Determine the [X, Y] coordinate at the center of the cell enclosing the given text.  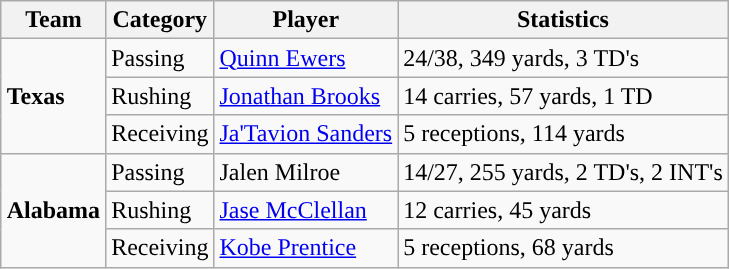
Ja'Tavion Sanders [306, 134]
5 receptions, 68 yards [564, 248]
Texas [53, 96]
Kobe Prentice [306, 248]
Jase McClellan [306, 210]
12 carries, 45 yards [564, 210]
5 receptions, 114 yards [564, 134]
Statistics [564, 20]
Jonathan Brooks [306, 96]
14/27, 255 yards, 2 TD's, 2 INT's [564, 172]
Quinn Ewers [306, 58]
Category [160, 20]
Team [53, 20]
24/38, 349 yards, 3 TD's [564, 58]
Player [306, 20]
14 carries, 57 yards, 1 TD [564, 96]
Alabama [53, 210]
Jalen Milroe [306, 172]
